Detect which cell encompasses the target text, then output its (x, y) center coordinate. 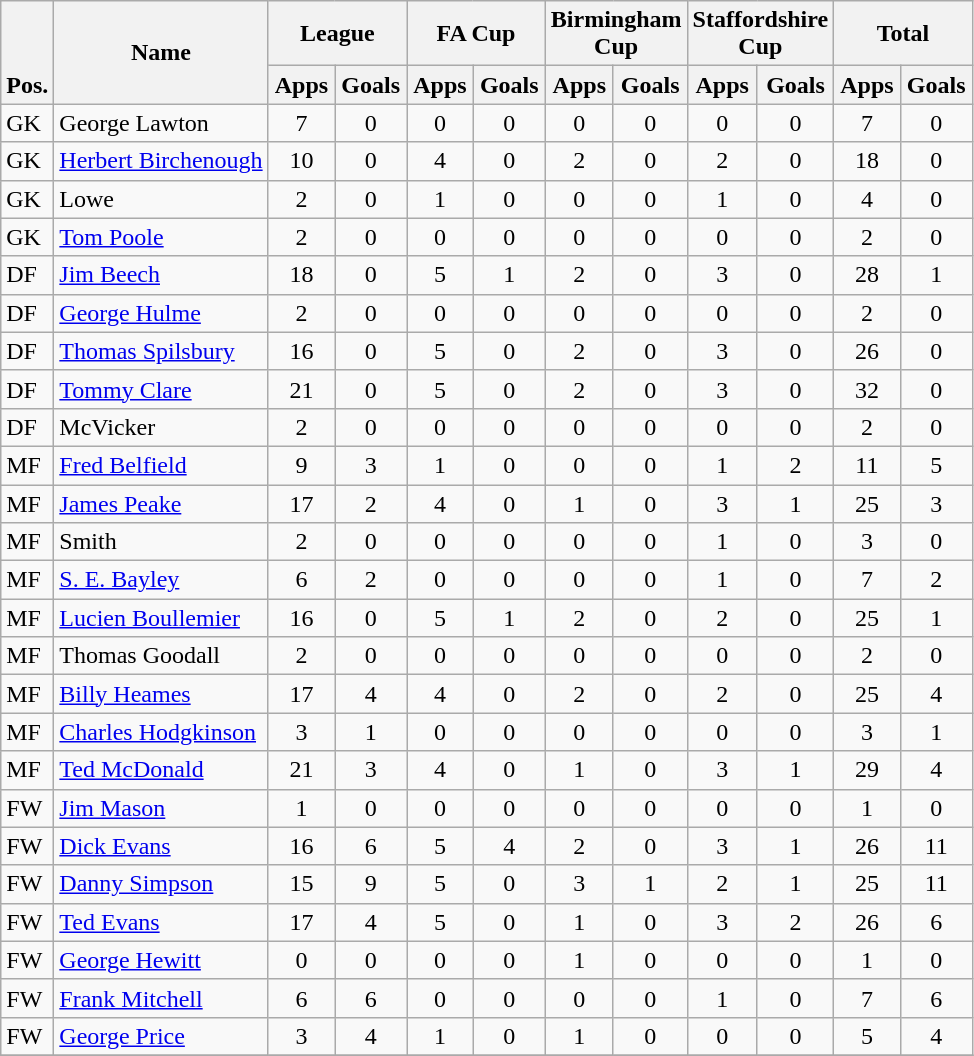
Frank Mitchell (161, 998)
15 (302, 884)
Lowe (161, 199)
George Hewitt (161, 960)
Jim Mason (161, 808)
Birmingham Cup (616, 34)
Dick Evans (161, 846)
Lucien Boullemier (161, 618)
Staffordshire Cup (760, 34)
Tom Poole (161, 237)
James Peake (161, 503)
Pos. (28, 52)
Tommy Clare (161, 389)
George Hulme (161, 313)
Total (904, 34)
McVicker (161, 427)
Charles Hodgkinson (161, 732)
10 (302, 161)
Ted McDonald (161, 770)
Smith (161, 542)
George Price (161, 1036)
S. E. Bayley (161, 580)
FA Cup (476, 34)
Name (161, 52)
Thomas Spilsbury (161, 351)
Thomas Goodall (161, 656)
28 (868, 275)
29 (868, 770)
League (338, 34)
Jim Beech (161, 275)
George Lawton (161, 123)
Herbert Birchenough (161, 161)
Danny Simpson (161, 884)
Billy Heames (161, 694)
32 (868, 389)
Fred Belfield (161, 465)
Ted Evans (161, 922)
